Pinpoint the cell where the given text exists, returning its [x, y] midpoint coordinate. 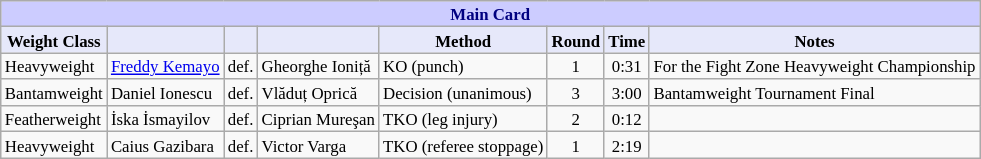
İska İsmayilov [166, 119]
3 [576, 93]
Victor Varga [318, 145]
KO (punch) [463, 66]
Notes [814, 40]
Vlăduț Oprică [318, 93]
Decision (unanimous) [463, 93]
Featherweight [54, 119]
Caius Gazibara [166, 145]
Main Card [490, 14]
Bantamweight Tournament Final [814, 93]
Daniel Ionescu [166, 93]
TKO (referee stoppage) [463, 145]
Weight Class [54, 40]
Time [626, 40]
3:00 [626, 93]
0:12 [626, 119]
Ciprian Mureşan [318, 119]
Round [576, 40]
0:31 [626, 66]
Method [463, 40]
2 [576, 119]
Bantamweight [54, 93]
2:19 [626, 145]
For the Fight Zone Heavyweight Championship [814, 66]
TKO (leg injury) [463, 119]
Freddy Kemayo [166, 66]
Gheorghe Ioniță [318, 66]
